For the text-containing cell, return its midpoint in [X, Y] coordinate format. 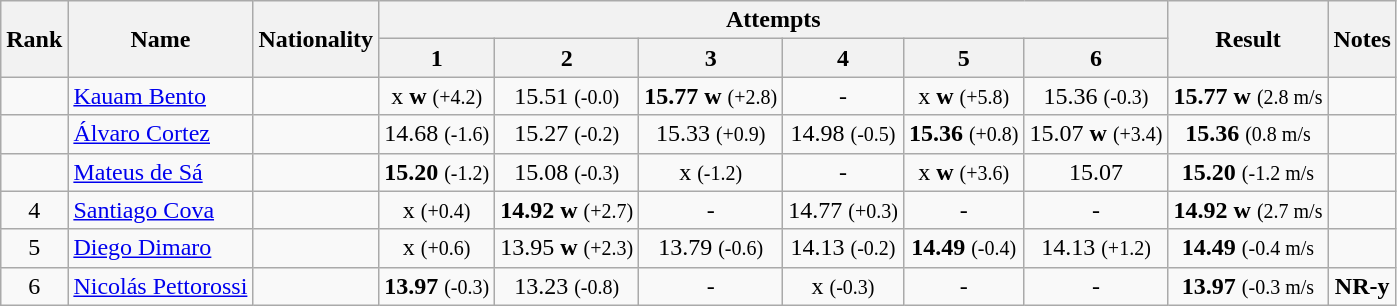
Notes [1362, 39]
15.20 (-1.2 m/s [1248, 172]
x w (+4.2) [437, 96]
x (-1.2) [711, 172]
Nationality [316, 39]
1 [437, 58]
15.36 (0.8 m/s [1248, 134]
Mateus de Sá [160, 172]
13.95 w (+2.3) [567, 248]
Result [1248, 39]
x (-0.3) [844, 286]
x w (+5.8) [964, 96]
Attempts [774, 20]
14.77 (+0.3) [844, 210]
x w (+3.6) [964, 172]
14.49 (-0.4 m/s [1248, 248]
13.79 (-0.6) [711, 248]
2 [567, 58]
15.77 w (2.8 m/s [1248, 96]
15.51 (-0.0) [567, 96]
Santiago Cova [160, 210]
Name [160, 39]
14.68 (-1.6) [437, 134]
Nicolás Pettorossi [160, 286]
Álvaro Cortez [160, 134]
NR-y [1362, 286]
15.36 (+0.8) [964, 134]
15.20 (-1.2) [437, 172]
14.13 (-0.2) [844, 248]
15.07 w (+3.4) [1096, 134]
13.97 (-0.3) [437, 286]
x (+0.4) [437, 210]
15.27 (-0.2) [567, 134]
3 [711, 58]
15.07 [1096, 172]
15.36 (-0.3) [1096, 96]
14.98 (-0.5) [844, 134]
14.92 w (+2.7) [567, 210]
Kauam Bento [160, 96]
x (+0.6) [437, 248]
Diego Dimaro [160, 248]
15.77 w (+2.8) [711, 96]
13.97 (-0.3 m/s [1248, 286]
13.23 (-0.8) [567, 286]
14.13 (+1.2) [1096, 248]
15.33 (+0.9) [711, 134]
14.92 w (2.7 m/s [1248, 210]
14.49 (-0.4) [964, 248]
Rank [34, 39]
15.08 (-0.3) [567, 172]
